Extract the (x, y) coordinate from the center of the cell holding the provided text.  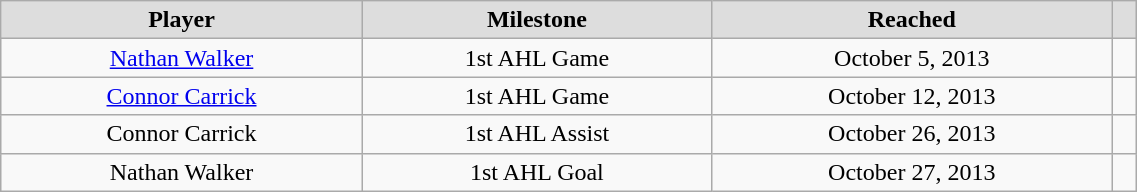
October 5, 2013 (912, 58)
October 12, 2013 (912, 96)
October 26, 2013 (912, 134)
Player (182, 20)
1st AHL Goal (536, 172)
Reached (912, 20)
October 27, 2013 (912, 172)
Milestone (536, 20)
1st AHL Assist (536, 134)
